Provide the [X, Y] coordinate of the cell's center where the given text is located.  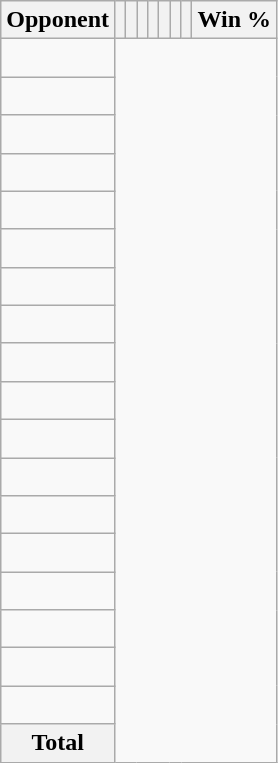
Opponent [58, 20]
Win % [234, 20]
Total [58, 743]
